Find where the given text appears and provide that cell's center as (x, y) coordinate. 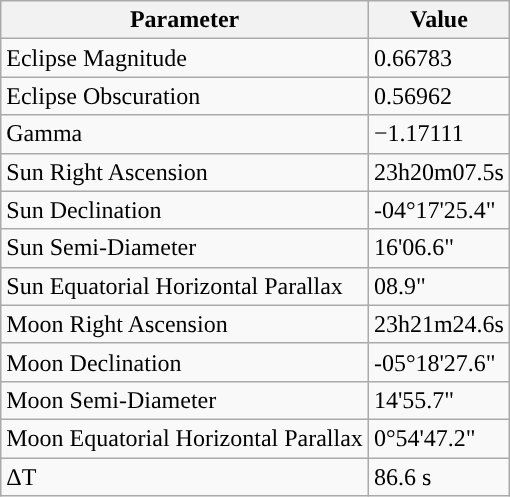
Gamma (185, 134)
16'06.6" (438, 248)
Moon Semi-Diameter (185, 400)
-04°17'25.4" (438, 210)
−1.17111 (438, 134)
Sun Right Ascension (185, 172)
Sun Equatorial Horizontal Parallax (185, 286)
23h20m07.5s (438, 172)
Moon Right Ascension (185, 324)
0°54'47.2" (438, 438)
Moon Declination (185, 362)
Moon Equatorial Horizontal Parallax (185, 438)
-05°18'27.6" (438, 362)
Eclipse Magnitude (185, 58)
Eclipse Obscuration (185, 96)
Sun Declination (185, 210)
Value (438, 20)
0.66783 (438, 58)
86.6 s (438, 477)
ΔT (185, 477)
08.9" (438, 286)
Parameter (185, 20)
0.56962 (438, 96)
14'55.7" (438, 400)
23h21m24.6s (438, 324)
Sun Semi-Diameter (185, 248)
